Scan for the cell matching the given text and deliver its [x, y] coordinate at center. 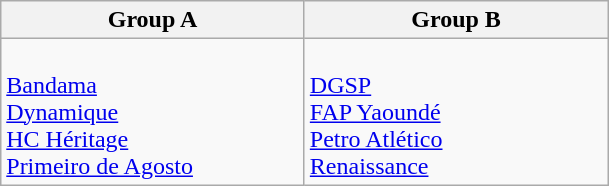
Bandama Dynamique HC Héritage Primeiro de Agosto [153, 112]
DGSP FAP Yaoundé Petro Atlético Renaissance [456, 112]
Group A [153, 20]
Group B [456, 20]
